Output the [X, Y] coordinate of the center of the cell containing the given text.  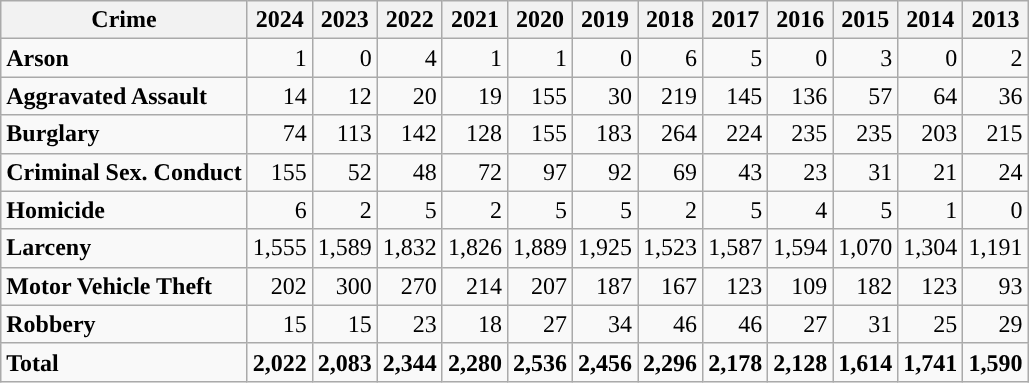
36 [996, 96]
1,826 [474, 248]
3 [866, 58]
183 [604, 134]
1,070 [866, 248]
1,590 [996, 362]
72 [474, 172]
74 [280, 134]
2020 [540, 20]
Criminal Sex. Conduct [124, 172]
113 [344, 134]
25 [930, 324]
207 [540, 286]
2016 [800, 20]
202 [280, 286]
52 [344, 172]
1,587 [736, 248]
2024 [280, 20]
2,344 [410, 362]
48 [410, 172]
2018 [670, 20]
2021 [474, 20]
2,022 [280, 362]
2019 [604, 20]
2,536 [540, 362]
1,555 [280, 248]
Larceny [124, 248]
1,832 [410, 248]
1,889 [540, 248]
270 [410, 286]
145 [736, 96]
2,083 [344, 362]
14 [280, 96]
1,304 [930, 248]
2014 [930, 20]
92 [604, 172]
128 [474, 134]
167 [670, 286]
1,614 [866, 362]
12 [344, 96]
1,594 [800, 248]
2015 [866, 20]
19 [474, 96]
93 [996, 286]
1,589 [344, 248]
Burglary [124, 134]
224 [736, 134]
Total [124, 362]
57 [866, 96]
2,280 [474, 362]
30 [604, 96]
300 [344, 286]
Crime [124, 20]
2017 [736, 20]
24 [996, 172]
2,178 [736, 362]
29 [996, 324]
214 [474, 286]
1,523 [670, 248]
2013 [996, 20]
2,296 [670, 362]
109 [800, 286]
264 [670, 134]
187 [604, 286]
203 [930, 134]
219 [670, 96]
34 [604, 324]
182 [866, 286]
2022 [410, 20]
64 [930, 96]
136 [800, 96]
20 [410, 96]
Aggravated Assault [124, 96]
2,128 [800, 362]
Robbery [124, 324]
18 [474, 324]
1,925 [604, 248]
21 [930, 172]
2,456 [604, 362]
142 [410, 134]
43 [736, 172]
69 [670, 172]
Motor Vehicle Theft [124, 286]
97 [540, 172]
2023 [344, 20]
1,191 [996, 248]
Homicide [124, 210]
Arson [124, 58]
1,741 [930, 362]
215 [996, 134]
